Extract the [x, y] coordinate from the center of the cell holding the provided text.  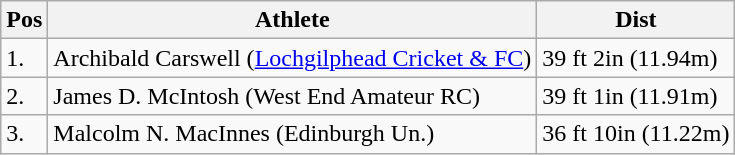
Pos [24, 20]
Malcolm N. MacInnes (Edinburgh Un.) [292, 134]
3. [24, 134]
39 ft 1in (11.91m) [636, 96]
1. [24, 58]
36 ft 10in (11.22m) [636, 134]
James D. McIntosh (West End Amateur RC) [292, 96]
Archibald Carswell (Lochgilphead Cricket & FC) [292, 58]
Athlete [292, 20]
2. [24, 96]
Dist [636, 20]
39 ft 2in (11.94m) [636, 58]
